Scan for the cell matching the given text and deliver its [x, y] coordinate at center. 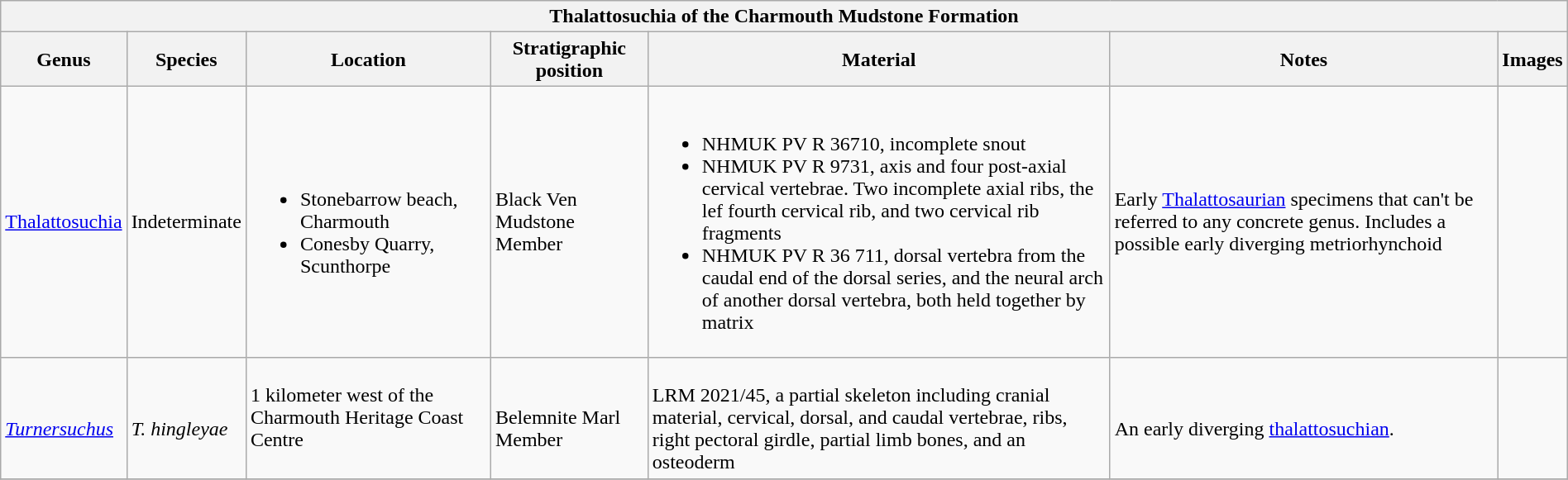
Material [878, 59]
Belemnite Marl Member [569, 418]
Early Thalattosaurian specimens that can't be referred to any concrete genus. Includes a possible early diverging metriorhynchoid [1303, 221]
Turnersuchus [64, 418]
Stratigraphic position [569, 59]
An early diverging thalattosuchian. [1303, 418]
T. hingleyae [186, 418]
Indeterminate [186, 221]
Stonebarrow beach, CharmouthConesby Quarry, Scunthorpe [368, 221]
1 kilometer west of the Charmouth Heritage Coast Centre [368, 418]
Location [368, 59]
Thalattosuchia of the Charmouth Mudstone Formation [784, 17]
Species [186, 59]
Notes [1303, 59]
Thalattosuchia [64, 221]
Images [1532, 59]
Genus [64, 59]
Black Ven Mudstone Member [569, 221]
